For the text-containing cell, return its midpoint in [X, Y] coordinate format. 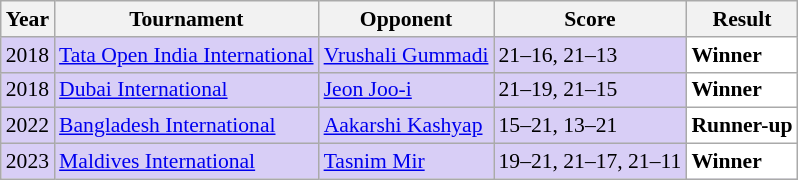
Tournament [186, 19]
Tasnim Mir [406, 162]
Runner-up [742, 126]
Bangladesh International [186, 126]
21–16, 21–13 [590, 55]
Opponent [406, 19]
2023 [28, 162]
Tata Open India International [186, 55]
19–21, 21–17, 21–11 [590, 162]
Dubai International [186, 90]
Aakarshi Kashyap [406, 126]
2022 [28, 126]
Result [742, 19]
Jeon Joo-i [406, 90]
15–21, 13–21 [590, 126]
Score [590, 19]
Year [28, 19]
21–19, 21–15 [590, 90]
Vrushali Gummadi [406, 55]
Maldives International [186, 162]
